Return [X, Y] of the center of cell containing provided text 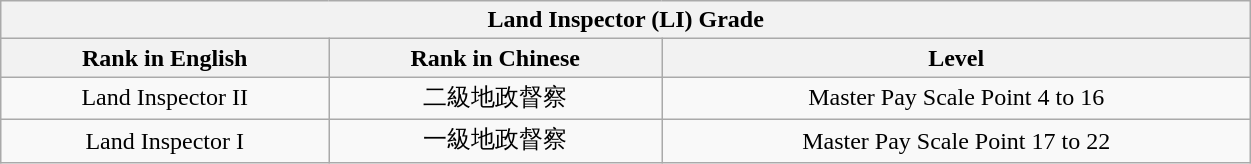
Master Pay Scale Point 4 to 16 [956, 98]
二級地政督察 [496, 98]
Land Inspector I [165, 140]
Rank in English [165, 58]
Rank in Chinese [496, 58]
Land Inspector II [165, 98]
Master Pay Scale Point 17 to 22 [956, 140]
Level [956, 58]
一級地政督察 [496, 140]
Land Inspector (LI) Grade [626, 20]
